Scan for the cell matching the given text and deliver its [X, Y] coordinate at center. 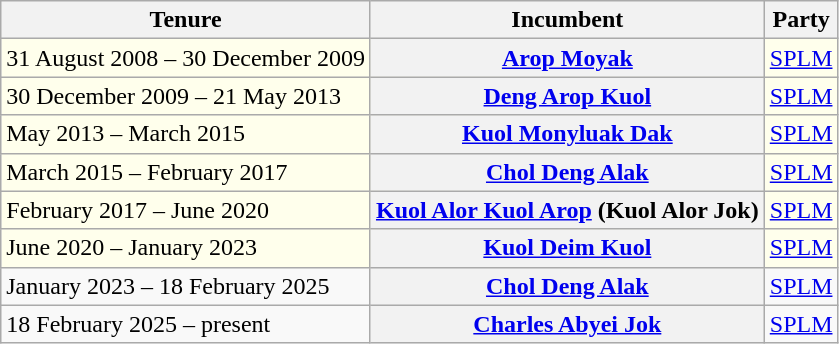
31 August 2008 – 30 December 2009 [186, 58]
18 February 2025 – present [186, 324]
Kuol Deim Kuol [567, 248]
Deng Arop Kuol [567, 96]
Arop Moyak [567, 58]
March 2015 – February 2017 [186, 172]
Tenure [186, 20]
Kuol Monyluak Dak [567, 134]
30 December 2009 – 21 May 2013 [186, 96]
February 2017 – June 2020 [186, 210]
Incumbent [567, 20]
May 2013 – March 2015 [186, 134]
Party [801, 20]
January 2023 – 18 February 2025 [186, 286]
Kuol Alor Kuol Arop (Kuol Alor Jok) [567, 210]
June 2020 – January 2023 [186, 248]
Charles Abyei Jok [567, 324]
